Search for the cell housing the specified text and yield its (X, Y) center coordinate. 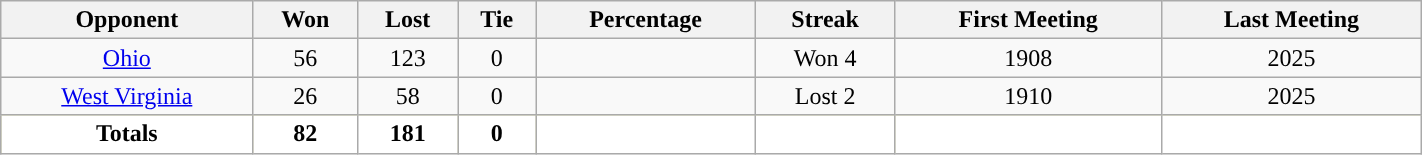
26 (306, 96)
Streak (824, 20)
1908 (1028, 58)
First Meeting (1028, 20)
82 (306, 134)
Ohio (127, 58)
Lost 2 (824, 96)
Tie (497, 20)
Lost (408, 20)
Won (306, 20)
West Virginia (127, 96)
123 (408, 58)
1910 (1028, 96)
Percentage (646, 20)
181 (408, 134)
56 (306, 58)
58 (408, 96)
Totals (127, 134)
Last Meeting (1292, 20)
Won 4 (824, 58)
Opponent (127, 20)
